Extract the (x, y) coordinate from the center of the cell holding the provided text.  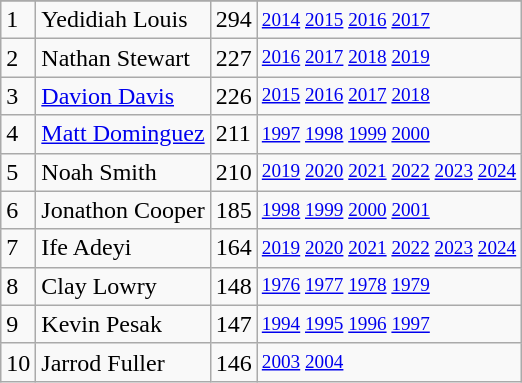
2016 2017 2018 2019 (389, 58)
294 (234, 20)
2014 2015 2016 2017 (389, 20)
Kevin Pesak (123, 324)
10 (18, 362)
9 (18, 324)
211 (234, 134)
1997 1998 1999 2000 (389, 134)
147 (234, 324)
1994 1995 1996 1997 (389, 324)
148 (234, 286)
Yedidiah Louis (123, 20)
146 (234, 362)
227 (234, 58)
Noah Smith (123, 172)
2003 2004 (389, 362)
1976 1977 1978 1979 (389, 286)
Clay Lowry (123, 286)
5 (18, 172)
1 (18, 20)
164 (234, 248)
Matt Dominguez (123, 134)
185 (234, 210)
Ife Adeyi (123, 248)
6 (18, 210)
Nathan Stewart (123, 58)
2015 2016 2017 2018 (389, 96)
210 (234, 172)
4 (18, 134)
226 (234, 96)
2 (18, 58)
Jonathon Cooper (123, 210)
Jarrod Fuller (123, 362)
Davion Davis (123, 96)
8 (18, 286)
1998 1999 2000 2001 (389, 210)
7 (18, 248)
3 (18, 96)
